Locate the cell with the specified text and output its (x, y) center coordinate. 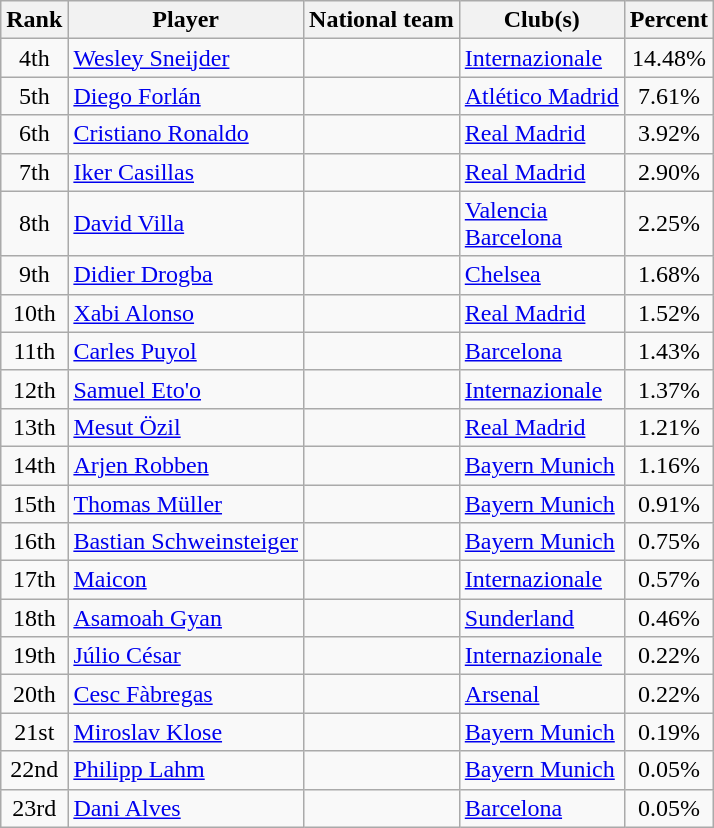
Xabi Alonso (186, 313)
14th (34, 465)
Wesley Sneijder (186, 58)
Diego Forlán (186, 96)
10th (34, 313)
Dani Alves (186, 808)
1.37% (668, 389)
0.91% (668, 503)
National team (382, 20)
Percent (668, 20)
Asamoah Gyan (186, 618)
18th (34, 618)
0.57% (668, 580)
14.48% (668, 58)
0.75% (668, 542)
1.16% (668, 465)
7.61% (668, 96)
9th (34, 275)
4th (34, 58)
16th (34, 542)
12th (34, 389)
6th (34, 134)
20th (34, 694)
Arsenal (542, 694)
1.68% (668, 275)
Iker Casillas (186, 172)
2.90% (668, 172)
Miroslav Klose (186, 732)
Maicon (186, 580)
Philipp Lahm (186, 770)
David Villa (186, 224)
7th (34, 172)
Cesc Fàbregas (186, 694)
Thomas Müller (186, 503)
Bastian Schweinsteiger (186, 542)
15th (34, 503)
22nd (34, 770)
Chelsea (542, 275)
1.43% (668, 351)
Rank (34, 20)
13th (34, 427)
Club(s) (542, 20)
Player (186, 20)
Júlio César (186, 656)
2.25% (668, 224)
1.21% (668, 427)
0.46% (668, 618)
8th (34, 224)
3.92% (668, 134)
5th (34, 96)
0.19% (668, 732)
Cristiano Ronaldo (186, 134)
Samuel Eto'o (186, 389)
11th (34, 351)
Mesut Özil (186, 427)
19th (34, 656)
Carles Puyol (186, 351)
Sunderland (542, 618)
1.52% (668, 313)
Valencia Barcelona (542, 224)
17th (34, 580)
Didier Drogba (186, 275)
23rd (34, 808)
Arjen Robben (186, 465)
Atlético Madrid (542, 96)
21st (34, 732)
